Locate the cell with the specified text and output its (x, y) center coordinate. 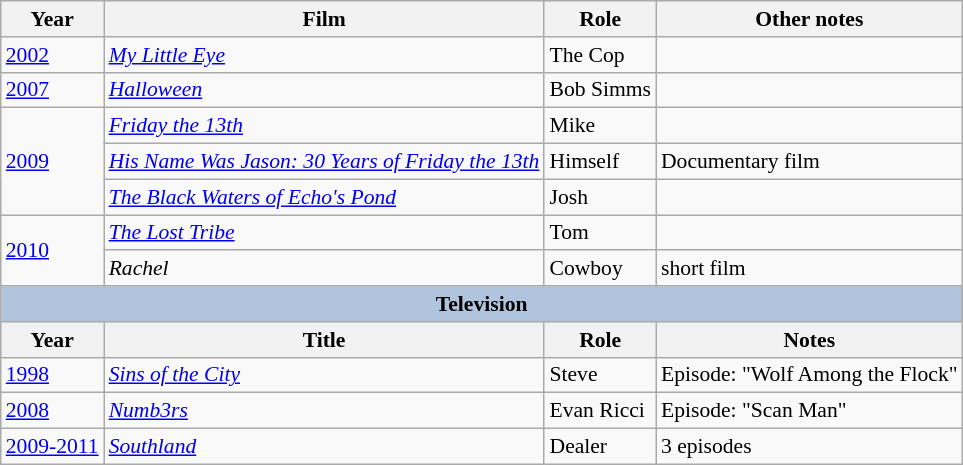
2007 (52, 90)
Dealer (600, 447)
Southland (324, 447)
Evan Ricci (600, 411)
Sins of the City (324, 375)
His Name Was Jason: 30 Years of Friday the 13th (324, 162)
1998 (52, 375)
Notes (810, 340)
Documentary film (810, 162)
2009-2011 (52, 447)
Mike (600, 126)
Tom (600, 233)
2009 (52, 162)
My Little Eye (324, 55)
Title (324, 340)
2010 (52, 250)
Friday the 13th (324, 126)
Other notes (810, 19)
Film (324, 19)
Steve (600, 375)
Episode: "Wolf Among the Flock" (810, 375)
Bob Simms (600, 90)
2008 (52, 411)
Episode: "Scan Man" (810, 411)
short film (810, 269)
Rachel (324, 269)
Television (482, 304)
Numb3rs (324, 411)
Josh (600, 197)
2002 (52, 55)
The Lost Tribe (324, 233)
The Cop (600, 55)
The Black Waters of Echo's Pond (324, 197)
Himself (600, 162)
Cowboy (600, 269)
3 episodes (810, 447)
Halloween (324, 90)
